Search for the cell housing the specified text and yield its [x, y] center coordinate. 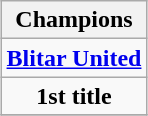
Champions [74, 20]
Blitar United [74, 58]
1st title [74, 96]
